Return the (X, Y) coordinate for the center point of the cell that contains the specified text.  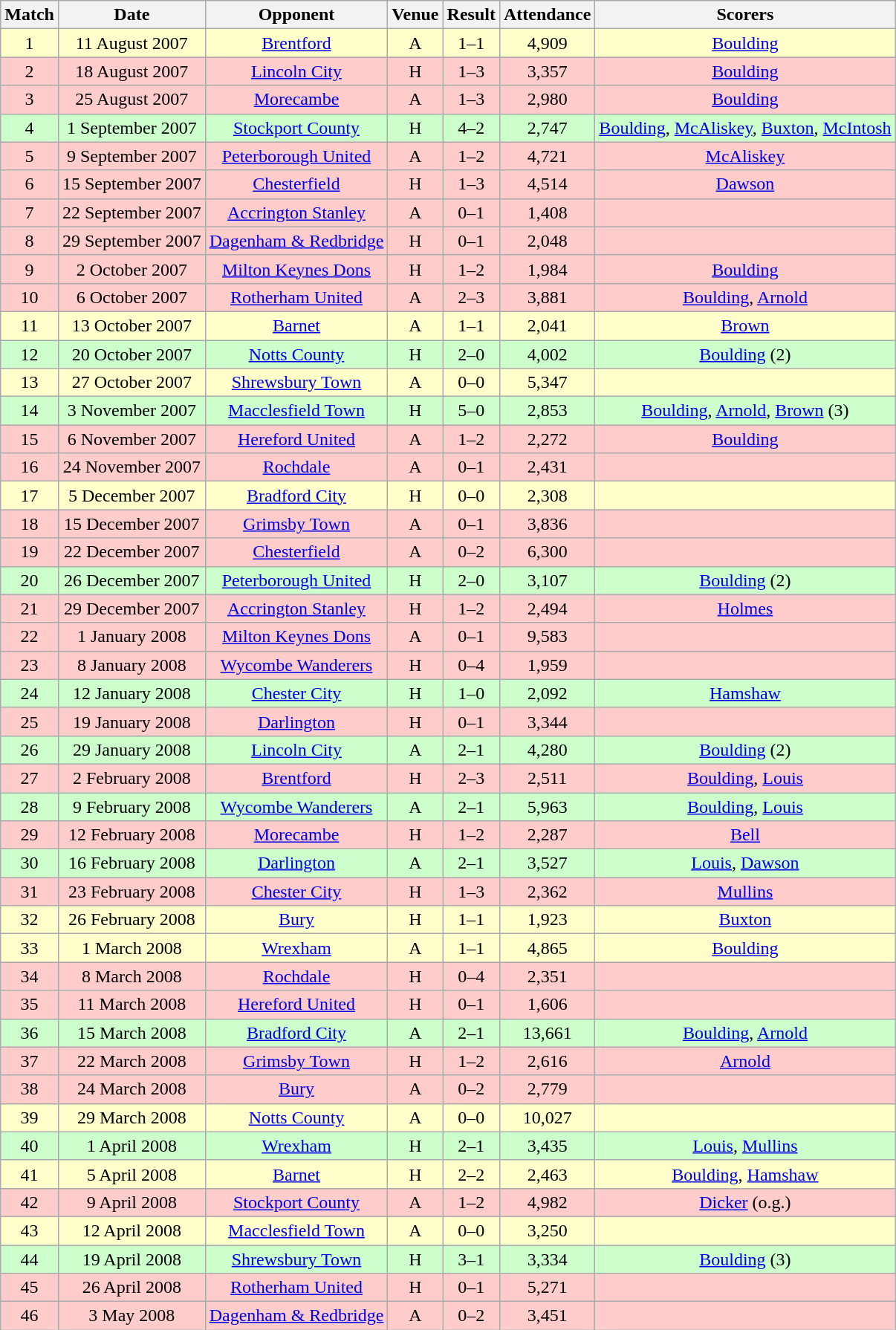
5,963 (547, 806)
Arnold (745, 1061)
2,494 (547, 609)
31 (30, 892)
2 February 2008 (132, 778)
Attendance (547, 15)
26 February 2008 (132, 920)
1 September 2007 (132, 128)
4,865 (547, 948)
3–1 (471, 1259)
44 (30, 1259)
13 October 2007 (132, 325)
21 (30, 609)
16 February 2008 (132, 863)
2,092 (547, 693)
34 (30, 976)
10,027 (547, 1117)
41 (30, 1174)
4,514 (547, 184)
11 March 2008 (132, 1005)
1 January 2008 (132, 637)
3,344 (547, 721)
2,287 (547, 835)
26 April 2008 (132, 1288)
9,583 (547, 637)
22 December 2007 (132, 552)
15 (30, 439)
2,308 (547, 496)
22 September 2007 (132, 213)
Dawson (745, 184)
Louis, Mullins (745, 1146)
7 (30, 213)
Match (30, 15)
17 (30, 496)
Hamshaw (745, 693)
12 February 2008 (132, 835)
9 September 2007 (132, 156)
1 April 2008 (132, 1146)
6 October 2007 (132, 297)
2,747 (547, 128)
5–0 (471, 411)
46 (30, 1316)
30 (30, 863)
2,779 (547, 1089)
2,272 (547, 439)
19 April 2008 (132, 1259)
2,980 (547, 100)
14 (30, 411)
Louis, Dawson (745, 863)
28 (30, 806)
1 (30, 43)
1,959 (547, 665)
3,107 (547, 580)
20 (30, 580)
8 January 2008 (132, 665)
15 March 2008 (132, 1033)
12 January 2008 (132, 693)
26 December 2007 (132, 580)
2,463 (547, 1174)
4 (30, 128)
23 (30, 665)
4,982 (547, 1202)
20 October 2007 (132, 354)
43 (30, 1230)
9 April 2008 (132, 1202)
Holmes (745, 609)
24 March 2008 (132, 1089)
24 November 2007 (132, 467)
42 (30, 1202)
18 August 2007 (132, 71)
5 December 2007 (132, 496)
29 (30, 835)
1,606 (547, 1005)
4,002 (547, 354)
11 (30, 325)
39 (30, 1117)
11 August 2007 (132, 43)
15 September 2007 (132, 184)
Result (471, 15)
26 (30, 750)
4,280 (547, 750)
2,362 (547, 892)
3,334 (547, 1259)
32 (30, 920)
4,909 (547, 43)
2 (30, 71)
25 (30, 721)
36 (30, 1033)
5 (30, 156)
19 January 2008 (132, 721)
9 (30, 269)
23 February 2008 (132, 892)
Venue (415, 15)
3,357 (547, 71)
29 January 2008 (132, 750)
Boulding, Hamshaw (745, 1174)
16 (30, 467)
6,300 (547, 552)
12 (30, 354)
2,041 (547, 325)
3,451 (547, 1316)
40 (30, 1146)
1,923 (547, 920)
19 (30, 552)
35 (30, 1005)
38 (30, 1089)
13 (30, 383)
5,271 (547, 1288)
29 December 2007 (132, 609)
3 (30, 100)
24 (30, 693)
27 (30, 778)
22 March 2008 (132, 1061)
10 (30, 297)
3,250 (547, 1230)
Date (132, 15)
2 October 2007 (132, 269)
9 February 2008 (132, 806)
18 (30, 524)
1,408 (547, 213)
Boulding (3) (745, 1259)
4–2 (471, 128)
4,721 (547, 156)
Bell (745, 835)
6 (30, 184)
3 May 2008 (132, 1316)
1–0 (471, 693)
8 (30, 241)
McAliskey (745, 156)
1,984 (547, 269)
13,661 (547, 1033)
2,048 (547, 241)
5 April 2008 (132, 1174)
Boulding, Arnold, Brown (3) (745, 411)
2,616 (547, 1061)
Buxton (745, 920)
2,511 (547, 778)
2–2 (471, 1174)
45 (30, 1288)
Brown (745, 325)
25 August 2007 (132, 100)
Dicker (o.g.) (745, 1202)
3,881 (547, 297)
22 (30, 637)
8 March 2008 (132, 976)
2,431 (547, 467)
Mullins (745, 892)
15 December 2007 (132, 524)
3,527 (547, 863)
29 March 2008 (132, 1117)
2,853 (547, 411)
27 October 2007 (132, 383)
2,351 (547, 976)
33 (30, 948)
6 November 2007 (132, 439)
3,836 (547, 524)
3,435 (547, 1146)
Scorers (745, 15)
37 (30, 1061)
3 November 2007 (132, 411)
Boulding, McAliskey, Buxton, McIntosh (745, 128)
Opponent (296, 15)
5,347 (547, 383)
29 September 2007 (132, 241)
1 March 2008 (132, 948)
12 April 2008 (132, 1230)
